Locate the cell with the specified text and output its [x, y] center coordinate. 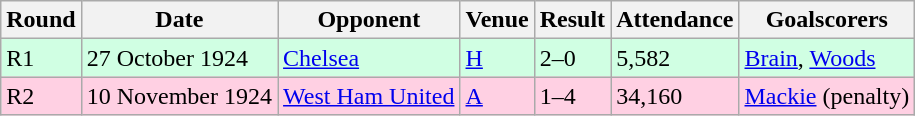
Result [572, 20]
Opponent [369, 20]
5,582 [675, 58]
Venue [497, 20]
H [497, 58]
West Ham United [369, 96]
Date [179, 20]
Brain, Woods [827, 58]
10 November 1924 [179, 96]
Chelsea [369, 58]
R2 [41, 96]
1–4 [572, 96]
34,160 [675, 96]
A [497, 96]
Round [41, 20]
2–0 [572, 58]
Goalscorers [827, 20]
27 October 1924 [179, 58]
R1 [41, 58]
Attendance [675, 20]
Mackie (penalty) [827, 96]
